Find where the given text appears and provide that cell's center as (X, Y) coordinate. 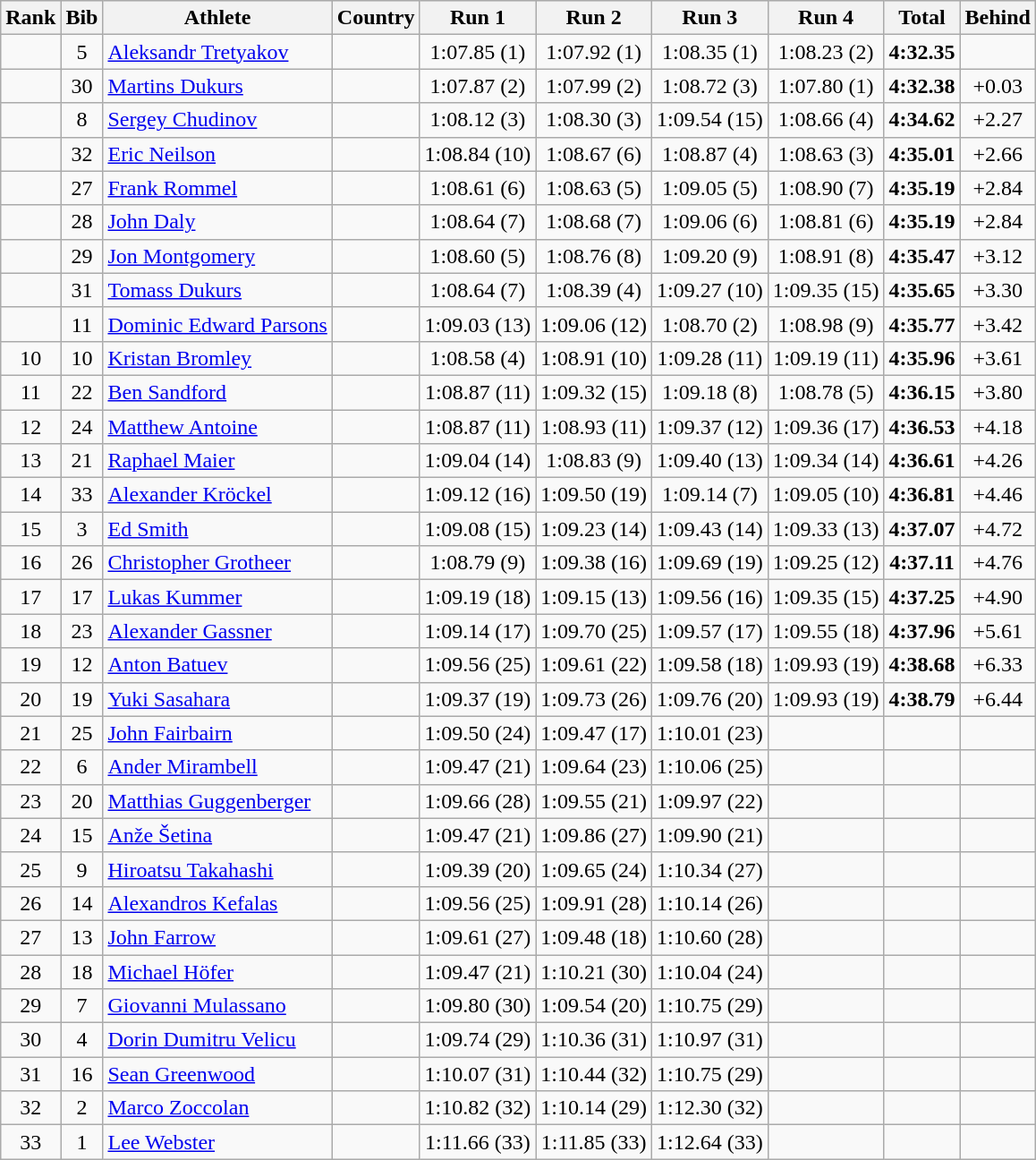
Bib (82, 18)
1:09.03 (13) (478, 324)
1:07.99 (2) (594, 86)
1:08.35 (1) (709, 52)
4:36.81 (921, 495)
1:10.97 (31) (709, 1040)
4:37.96 (921, 631)
4:36.53 (921, 427)
1:09.61 (22) (594, 665)
Run 4 (826, 18)
Sean Greenwood (217, 1074)
4:37.07 (921, 529)
Yuki Sasahara (217, 699)
1:09.69 (19) (709, 563)
1:08.87 (4) (709, 154)
1:08.60 (5) (478, 256)
1:09.20 (9) (709, 256)
4:35.96 (921, 358)
1:08.23 (2) (826, 52)
1:12.30 (32) (709, 1108)
Martins Dukurs (217, 86)
1:09.70 (25) (594, 631)
9 (82, 869)
1:08.30 (3) (594, 120)
Giovanni Mulassano (217, 1006)
1:09.58 (18) (709, 665)
+0.03 (998, 86)
Ed Smith (217, 529)
4:35.65 (921, 290)
1:07.85 (1) (478, 52)
+2.27 (998, 120)
1:09.73 (26) (594, 699)
1:09.38 (16) (594, 563)
Kristan Bromley (217, 358)
+4.76 (998, 563)
+4.72 (998, 529)
7 (82, 1006)
Lee Webster (217, 1142)
1:09.28 (11) (709, 358)
1:08.91 (10) (594, 358)
4:35.47 (921, 256)
1:10.34 (27) (709, 869)
4:38.79 (921, 699)
1:09.97 (22) (709, 801)
Christopher Grotheer (217, 563)
1:09.37 (12) (709, 427)
Michael Höfer (217, 971)
1:09.34 (14) (826, 461)
4:34.62 (921, 120)
1:10.04 (24) (709, 971)
1:09.86 (27) (594, 835)
Ben Sandford (217, 392)
Run 3 (709, 18)
1:09.40 (13) (709, 461)
1:10.82 (32) (478, 1108)
1:11.66 (33) (478, 1142)
1:09.80 (30) (478, 1006)
4:36.15 (921, 392)
1:07.92 (1) (594, 52)
1:09.05 (10) (826, 495)
1:10.36 (31) (594, 1040)
+4.18 (998, 427)
John Farrow (217, 937)
1:09.33 (13) (826, 529)
1:09.19 (18) (478, 597)
Alexander Gassner (217, 631)
Frank Rommel (217, 188)
+3.80 (998, 392)
1:10.14 (26) (709, 903)
Dominic Edward Parsons (217, 324)
1:08.39 (4) (594, 290)
Dorin Dumitru Velicu (217, 1040)
1:09.61 (27) (478, 937)
1:09.18 (8) (709, 392)
4 (82, 1040)
1:10.60 (28) (709, 937)
Alexander Kröckel (217, 495)
1:08.83 (9) (594, 461)
1:08.76 (8) (594, 256)
1:09.47 (17) (594, 733)
4:35.77 (921, 324)
1:08.72 (3) (709, 86)
1:09.43 (14) (709, 529)
Country (376, 18)
Total (921, 18)
1:08.12 (3) (478, 120)
John Fairbairn (217, 733)
1:09.66 (28) (478, 801)
1:08.93 (11) (594, 427)
+3.12 (998, 256)
1:09.76 (20) (709, 699)
Matthew Antoine (217, 427)
Eric Neilson (217, 154)
1:09.08 (15) (478, 529)
1:09.23 (14) (594, 529)
Sergey Chudinov (217, 120)
Jon Montgomery (217, 256)
1:09.36 (17) (826, 427)
1:09.15 (13) (594, 597)
Anže Šetina (217, 835)
John Daly (217, 222)
1:09.14 (17) (478, 631)
1:07.80 (1) (826, 86)
1:10.14 (29) (594, 1108)
1:09.74 (29) (478, 1040)
1:09.57 (17) (709, 631)
1:10.01 (23) (709, 733)
1:08.63 (3) (826, 154)
Tomass Dukurs (217, 290)
1:08.67 (6) (594, 154)
1:09.32 (15) (594, 392)
+2.66 (998, 154)
+6.44 (998, 699)
1:09.06 (6) (709, 222)
1:09.25 (12) (826, 563)
1:09.50 (24) (478, 733)
1:08.61 (6) (478, 188)
1:10.44 (32) (594, 1074)
1:08.78 (5) (826, 392)
1:09.56 (16) (709, 597)
Raphael Maier (217, 461)
1:09.91 (28) (594, 903)
Lukas Kummer (217, 597)
1:08.84 (10) (478, 154)
1:09.54 (15) (709, 120)
1:08.63 (5) (594, 188)
1:09.65 (24) (594, 869)
Aleksandr Tretyakov (217, 52)
1:09.55 (21) (594, 801)
Hiroatsu Takahashi (217, 869)
4:35.01 (921, 154)
Ander Mirambell (217, 767)
+5.61 (998, 631)
Anton Batuev (217, 665)
6 (82, 767)
+3.42 (998, 324)
+4.26 (998, 461)
1:09.54 (20) (594, 1006)
1:10.07 (31) (478, 1074)
1:09.90 (21) (709, 835)
1 (82, 1142)
4:32.38 (921, 86)
4:32.35 (921, 52)
4:37.25 (921, 597)
1:09.05 (5) (709, 188)
4:36.61 (921, 461)
Athlete (217, 18)
3 (82, 529)
5 (82, 52)
1:10.21 (30) (594, 971)
1:09.27 (10) (709, 290)
1:08.58 (4) (478, 358)
1:09.37 (19) (478, 699)
1:09.48 (18) (594, 937)
Behind (998, 18)
+4.46 (998, 495)
1:09.12 (16) (478, 495)
Run 2 (594, 18)
2 (82, 1108)
1:11.85 (33) (594, 1142)
1:09.04 (14) (478, 461)
1:09.64 (23) (594, 767)
1:09.50 (19) (594, 495)
1:08.66 (4) (826, 120)
Alexandros Kefalas (217, 903)
1:12.64 (33) (709, 1142)
+6.33 (998, 665)
4:37.11 (921, 563)
+3.30 (998, 290)
1:08.90 (7) (826, 188)
1:08.79 (9) (478, 563)
1:10.06 (25) (709, 767)
1:08.98 (9) (826, 324)
1:09.39 (20) (478, 869)
1:07.87 (2) (478, 86)
1:09.55 (18) (826, 631)
Marco Zoccolan (217, 1108)
1:09.06 (12) (594, 324)
1:08.81 (6) (826, 222)
1:08.70 (2) (709, 324)
Run 1 (478, 18)
8 (82, 120)
1:08.91 (8) (826, 256)
4:38.68 (921, 665)
1:09.14 (7) (709, 495)
1:08.68 (7) (594, 222)
Matthias Guggenberger (217, 801)
1:09.19 (11) (826, 358)
+3.61 (998, 358)
Rank (30, 18)
+4.90 (998, 597)
